Capture the cell that displays the provided text and extract its (x, y) central coordinate. 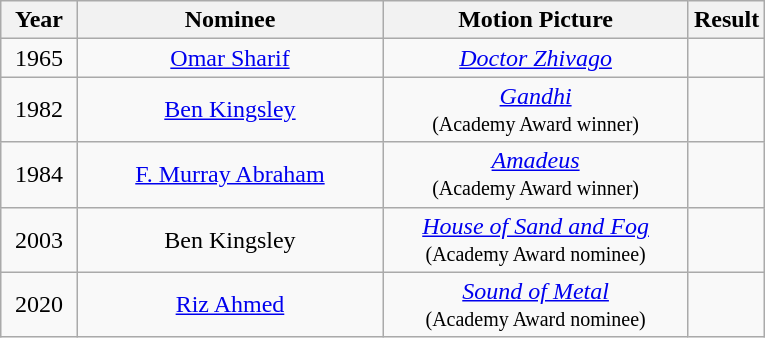
1984 (39, 174)
Omar Sharif (230, 58)
Gandhi(Academy Award winner) (536, 110)
Amadeus(Academy Award winner) (536, 174)
F. Murray Abraham (230, 174)
2020 (39, 304)
House of Sand and Fog(Academy Award nominee) (536, 240)
Doctor Zhivago (536, 58)
Motion Picture (536, 20)
Year (39, 20)
2003 (39, 240)
Nominee (230, 20)
Riz Ahmed (230, 304)
Result (726, 20)
1982 (39, 110)
1965 (39, 58)
Sound of Metal(Academy Award nominee) (536, 304)
